Return [X, Y] of the center of cell containing provided text 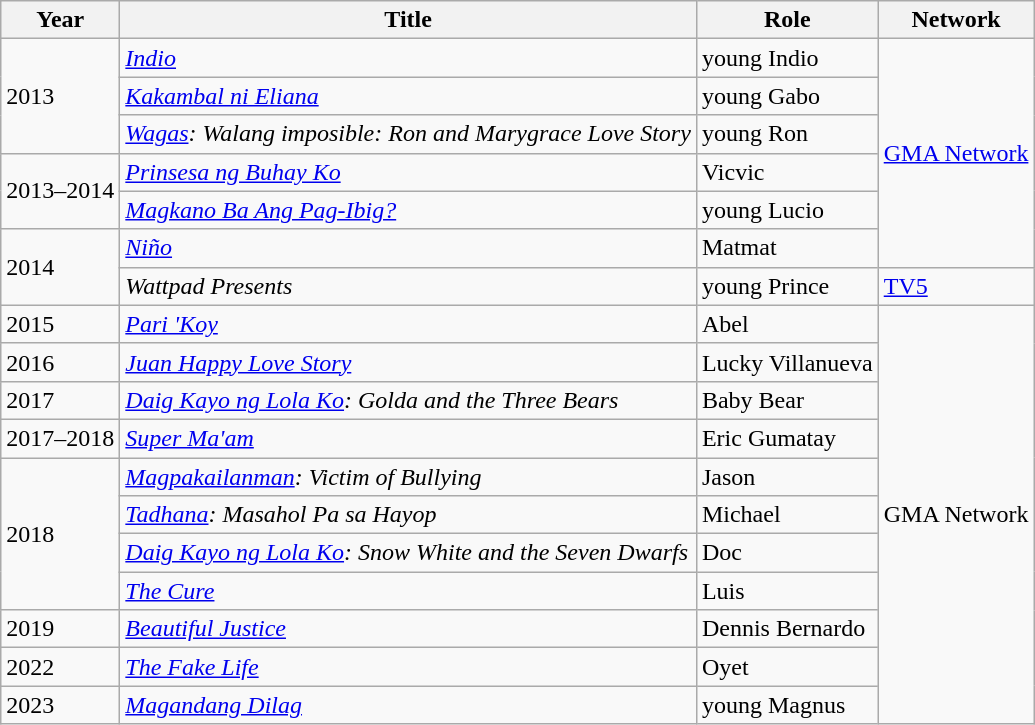
Michael [787, 515]
Luis [787, 591]
Niño [408, 248]
Daig Kayo ng Lola Ko: Golda and the Three Bears [408, 400]
Prinsesa ng Buhay Ko [408, 172]
2014 [60, 267]
Magpakailanman: Victim of Bullying [408, 477]
Super Ma'am [408, 438]
2013–2014 [60, 191]
The Cure [408, 591]
2013 [60, 96]
young Lucio [787, 210]
2015 [60, 324]
2017–2018 [60, 438]
Role [787, 20]
Daig Kayo ng Lola Ko: Snow White and the Seven Dwarfs [408, 553]
TV5 [956, 286]
Pari 'Koy [408, 324]
Lucky Villanueva [787, 362]
Baby Bear [787, 400]
Dennis Bernardo [787, 629]
young Prince [787, 286]
young Indio [787, 58]
Eric Gumatay [787, 438]
Matmat [787, 248]
Abel [787, 324]
young Ron [787, 134]
Doc [787, 553]
2022 [60, 667]
young Magnus [787, 705]
Tadhana: Masahol Pa sa Hayop [408, 515]
Oyet [787, 667]
Title [408, 20]
Indio [408, 58]
Magandang Dilag [408, 705]
2017 [60, 400]
Wagas: Walang imposible: Ron and Marygrace Love Story [408, 134]
2019 [60, 629]
2018 [60, 534]
Network [956, 20]
Wattpad Presents [408, 286]
Magkano Ba Ang Pag-Ibig? [408, 210]
Jason [787, 477]
2023 [60, 705]
Beautiful Justice [408, 629]
Year [60, 20]
Kakambal ni Eliana [408, 96]
Vicvic [787, 172]
young Gabo [787, 96]
2016 [60, 362]
Juan Happy Love Story [408, 362]
The Fake Life [408, 667]
